Search for the cell housing the specified text and yield its [X, Y] center coordinate. 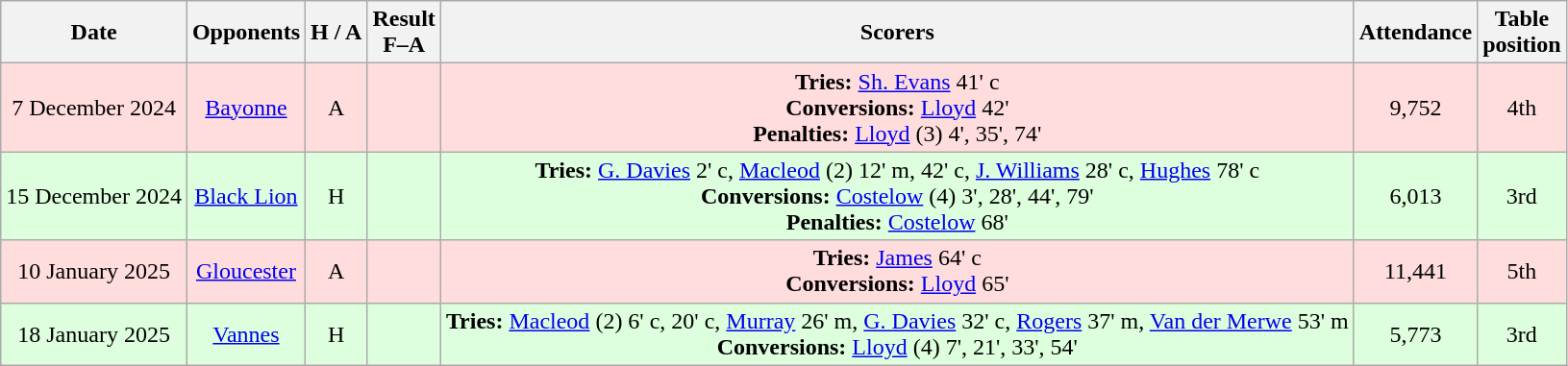
Tries: Sh. Evans 41' cConversions: Lloyd 42'Penalties: Lloyd (3) 4', 35', 74' [897, 108]
Opponents [246, 33]
Tableposition [1522, 33]
Vannes [246, 334]
7 December 2024 [94, 108]
5,773 [1415, 334]
ResultF–A [404, 33]
Attendance [1415, 33]
11,441 [1415, 271]
H / A [336, 33]
4th [1522, 108]
5th [1522, 271]
15 December 2024 [94, 196]
Bayonne [246, 108]
Scorers [897, 33]
Date [94, 33]
Tries: Macleod (2) 6' c, 20' c, Murray 26' m, G. Davies 32' c, Rogers 37' m, Van der Merwe 53' mConversions: Lloyd (4) 7', 21', 33', 54' [897, 334]
6,013 [1415, 196]
9,752 [1415, 108]
Tries: James 64' cConversions: Lloyd 65' [897, 271]
Tries: G. Davies 2' c, Macleod (2) 12' m, 42' c, J. Williams 28' c, Hughes 78' cConversions: Costelow (4) 3', 28', 44', 79'Penalties: Costelow 68' [897, 196]
Gloucester [246, 271]
10 January 2025 [94, 271]
Black Lion [246, 196]
18 January 2025 [94, 334]
